Detect which cell encompasses the target text, then output its (X, Y) center coordinate. 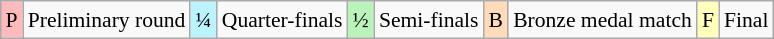
P (12, 20)
B (496, 20)
½ (361, 20)
Final (746, 20)
Preliminary round (107, 20)
¼ (203, 20)
Semi-finals (429, 20)
F (708, 20)
Bronze medal match (602, 20)
Quarter-finals (282, 20)
